Find where the given text appears and provide that cell's center as [x, y] coordinate. 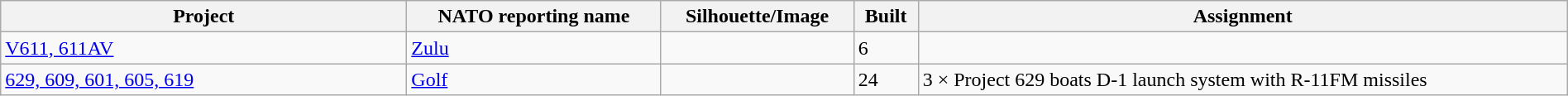
24 [886, 79]
Zulu [534, 48]
Golf [534, 79]
NATO reporting name [534, 17]
Built [886, 17]
6 [886, 48]
629, 609, 601, 605, 619 [203, 79]
Silhouette/Image [758, 17]
Project [203, 17]
3 × Project 629 boats D-1 launch system with R-11FM missiles [1242, 79]
Assignment [1242, 17]
V611, 611AV [203, 48]
